Find where the given text appears and provide that cell's center as (X, Y) coordinate. 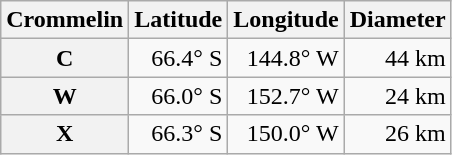
144.8° W (286, 58)
152.7° W (286, 96)
26 km (398, 134)
W (65, 96)
Longitude (286, 20)
Crommelin (65, 20)
66.0° S (178, 96)
150.0° W (286, 134)
24 km (398, 96)
X (65, 134)
Latitude (178, 20)
Diameter (398, 20)
C (65, 58)
44 km (398, 58)
66.3° S (178, 134)
66.4° S (178, 58)
